Detect which cell encompasses the target text, then output its [x, y] center coordinate. 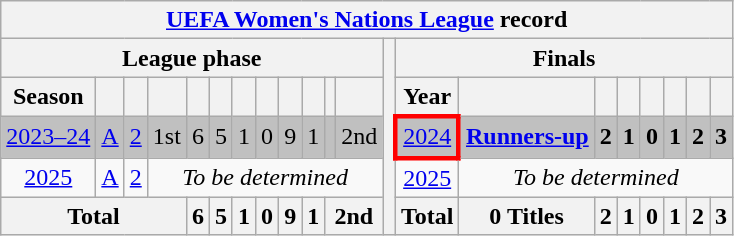
Runners-up [526, 136]
Season [48, 97]
0 Titles [526, 216]
League phase [192, 58]
2023–24 [48, 136]
UEFA Women's Nations League record [367, 20]
Finals [564, 58]
Year [427, 97]
1st [166, 136]
2024 [427, 136]
